Find where the given text appears and provide that cell's center as (x, y) coordinate. 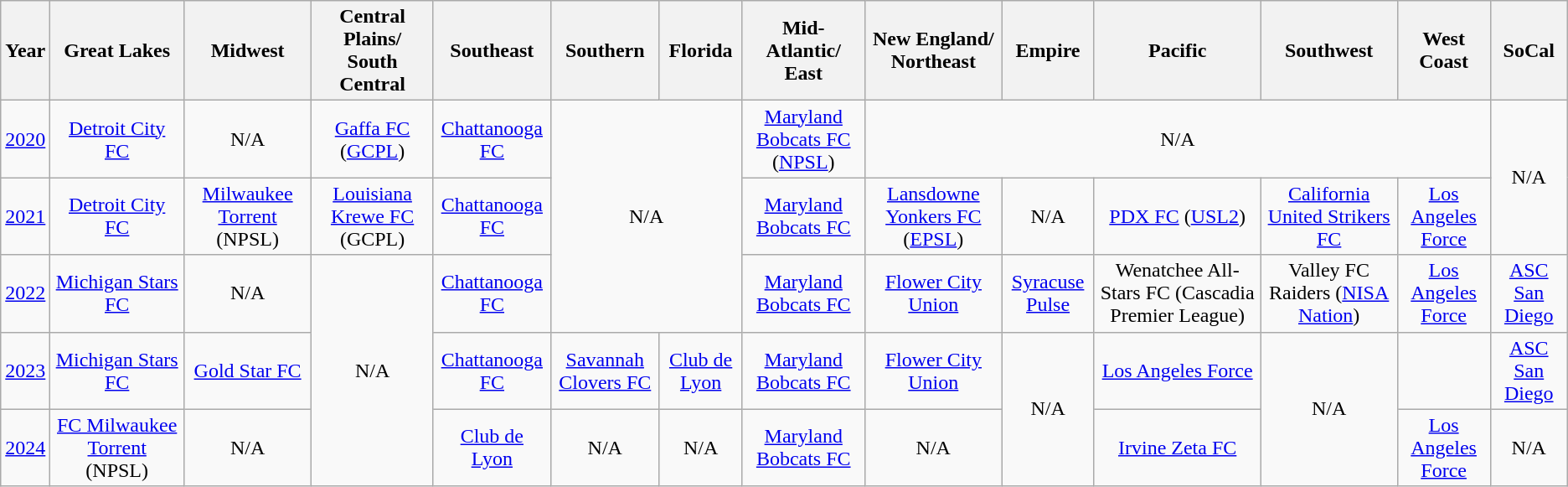
Central Plains/South Central (373, 50)
2024 (25, 448)
Midwest (248, 50)
Mid-Atlantic/East (804, 50)
2023 (25, 370)
Louisiana Krewe FC (GCPL) (373, 216)
California United Strikers FC (1328, 216)
SoCal (1529, 50)
Pacific (1178, 50)
Great Lakes (117, 50)
Empire (1048, 50)
West Coast (1444, 50)
New England/Northeast (934, 50)
Wenatchee All-Stars FC (Cascadia Premier League) (1178, 293)
2020 (25, 139)
2022 (25, 293)
PDX FC (USL2) (1178, 216)
Irvine Zeta FC (1178, 448)
Lansdowne Yonkers FC (EPSL) (934, 216)
Southwest (1328, 50)
Syracuse Pulse (1048, 293)
Gold Star FC (248, 370)
Florida (700, 50)
Valley FC Raiders (NISA Nation) (1328, 293)
Year (25, 50)
Milwaukee Torrent (NPSL) (248, 216)
Savannah Clovers FC (605, 370)
Maryland Bobcats FC (NPSL) (804, 139)
FC Milwaukee Torrent (NPSL) (117, 448)
2021 (25, 216)
Southeast (492, 50)
Southern (605, 50)
Gaffa FC (GCPL) (373, 139)
